Output the (X, Y) coordinate of the center of the cell containing the given text.  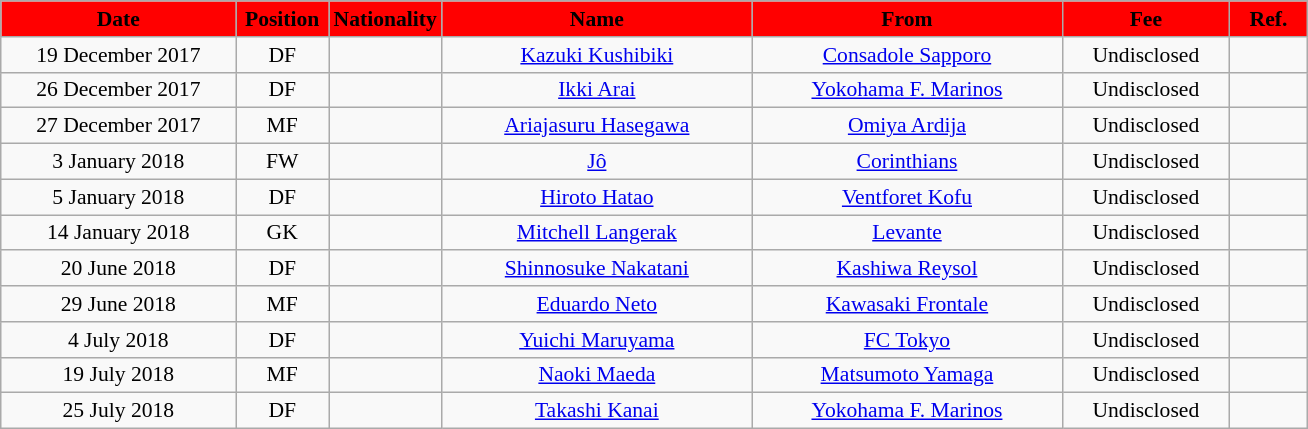
Name (597, 19)
Kawasaki Frontale (907, 304)
Ariajasuru Hasegawa (597, 126)
Shinnosuke Nakatani (597, 269)
FC Tokyo (907, 340)
From (907, 19)
Position (282, 19)
26 December 2017 (118, 90)
Corinthians (907, 162)
Yuichi Maruyama (597, 340)
19 July 2018 (118, 375)
Naoki Maeda (597, 375)
19 December 2017 (118, 55)
Kashiwa Reysol (907, 269)
Mitchell Langerak (597, 233)
Omiya Ardija (907, 126)
Date (118, 19)
Ikki Arai (597, 90)
Jô (597, 162)
Eduardo Neto (597, 304)
Hiroto Hatao (597, 197)
14 January 2018 (118, 233)
Kazuki Kushibiki (597, 55)
Consadole Sapporo (907, 55)
FW (282, 162)
29 June 2018 (118, 304)
5 January 2018 (118, 197)
GK (282, 233)
27 December 2017 (118, 126)
Nationality (384, 19)
Levante (907, 233)
Ref. (1269, 19)
25 July 2018 (118, 411)
3 January 2018 (118, 162)
4 July 2018 (118, 340)
Matsumoto Yamaga (907, 375)
Fee (1146, 19)
Takashi Kanai (597, 411)
Ventforet Kofu (907, 197)
20 June 2018 (118, 269)
